Locate the cell with the specified text and output its [x, y] center coordinate. 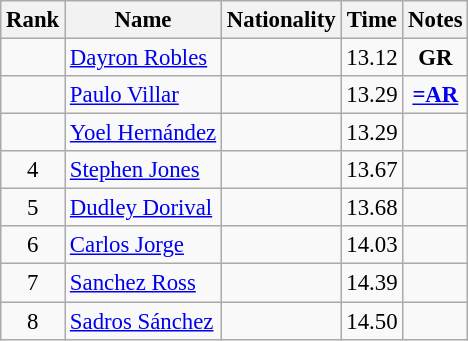
7 [33, 283]
Paulo Villar [144, 95]
Stephen Jones [144, 170]
14.39 [372, 283]
6 [33, 245]
5 [33, 208]
13.68 [372, 208]
14.03 [372, 245]
Yoel Hernández [144, 133]
Nationality [282, 20]
13.12 [372, 58]
Sanchez Ross [144, 283]
=AR [436, 95]
Rank [33, 20]
GR [436, 58]
14.50 [372, 321]
Sadros Sánchez [144, 321]
Notes [436, 20]
Carlos Jorge [144, 245]
8 [33, 321]
4 [33, 170]
Name [144, 20]
Dayron Robles [144, 58]
13.67 [372, 170]
Time [372, 20]
Dudley Dorival [144, 208]
